Scan for the cell matching the given text and deliver its [x, y] coordinate at center. 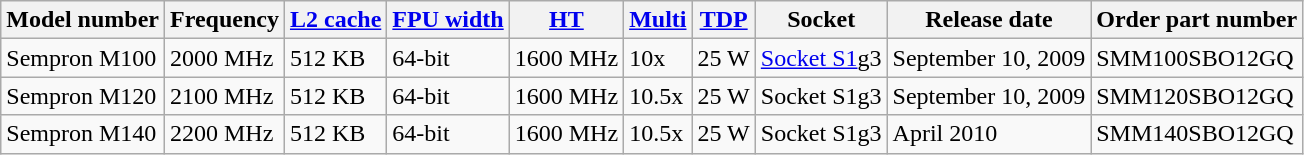
Sempron M120 [83, 96]
Model number [83, 20]
FPU width [448, 20]
HT [566, 20]
SMM120SBO12GQ [1197, 96]
2200 MHz [224, 134]
Release date [989, 20]
April 2010 [989, 134]
Socket [821, 20]
10x [658, 58]
Frequency [224, 20]
Sempron M100 [83, 58]
Multi [658, 20]
Order part number [1197, 20]
TDP [724, 20]
2100 MHz [224, 96]
2000 MHz [224, 58]
L2 cache [335, 20]
SMM100SBO12GQ [1197, 58]
Sempron M140 [83, 134]
SMM140SBO12GQ [1197, 134]
